From the cell containing the given text, extract its center point as (X, Y) coordinate. 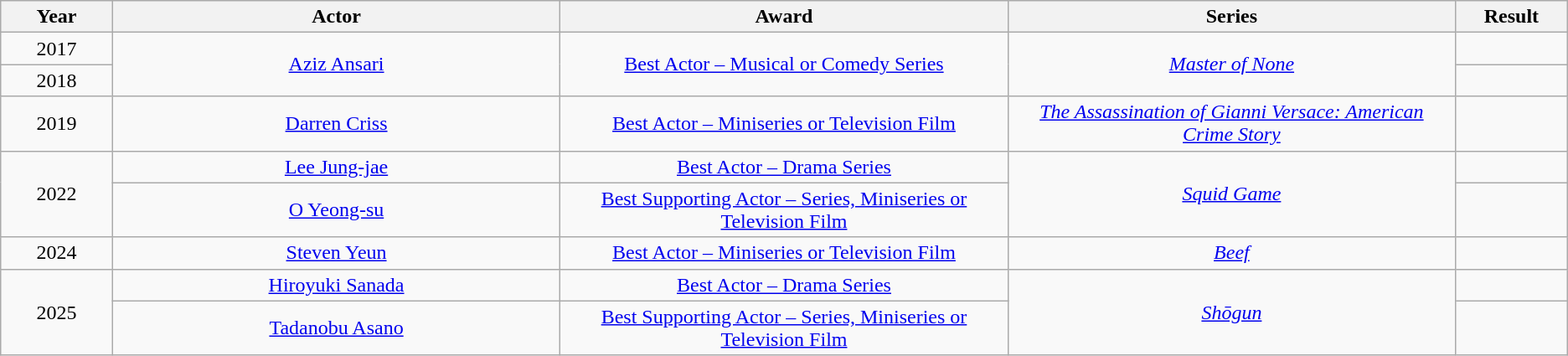
Best Actor – Musical or Comedy Series (784, 64)
Result (1512, 17)
Lee Jung-jae (336, 167)
O Yeong-su (336, 209)
2018 (57, 80)
Aziz Ansari (336, 64)
Darren Criss (336, 124)
The Assassination of Gianni Versace: American Crime Story (1231, 124)
Steven Yeun (336, 253)
Award (784, 17)
Tadanobu Asano (336, 328)
Series (1231, 17)
2017 (57, 49)
Actor (336, 17)
Squid Game (1231, 194)
2025 (57, 312)
Hiroyuki Sanada (336, 285)
2024 (57, 253)
Shōgun (1231, 312)
Year (57, 17)
2019 (57, 124)
2022 (57, 194)
Master of None (1231, 64)
Beef (1231, 253)
